Capture the cell that displays the provided text and extract its [x, y] central coordinate. 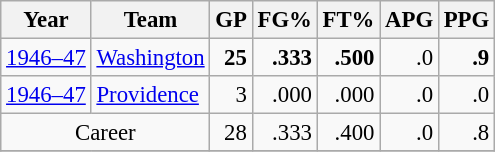
.400 [348, 133]
.500 [348, 58]
FT% [348, 20]
Team [150, 20]
PPG [466, 20]
.8 [466, 133]
Career [106, 133]
3 [231, 95]
25 [231, 58]
28 [231, 133]
Washington [150, 58]
Year [46, 20]
APG [410, 20]
GP [231, 20]
.9 [466, 58]
Providence [150, 95]
FG% [284, 20]
